Scan for the cell matching the given text and deliver its (x, y) coordinate at center. 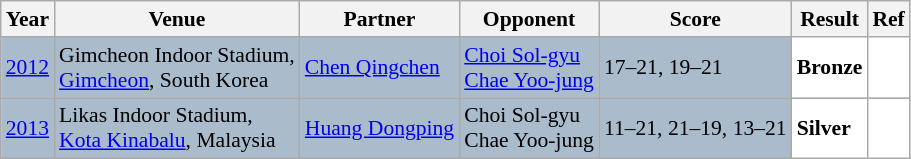
Result (830, 19)
11–21, 21–19, 13–21 (696, 128)
Gimcheon Indoor Stadium,Gimcheon, South Korea (177, 68)
Ref (888, 19)
Chen Qingchen (380, 68)
Partner (380, 19)
2013 (28, 128)
Score (696, 19)
Silver (830, 128)
Opponent (529, 19)
Year (28, 19)
Bronze (830, 68)
17–21, 19–21 (696, 68)
Likas Indoor Stadium,Kota Kinabalu, Malaysia (177, 128)
2012 (28, 68)
Huang Dongping (380, 128)
Venue (177, 19)
